For the text-containing cell, return its midpoint in (X, Y) coordinate format. 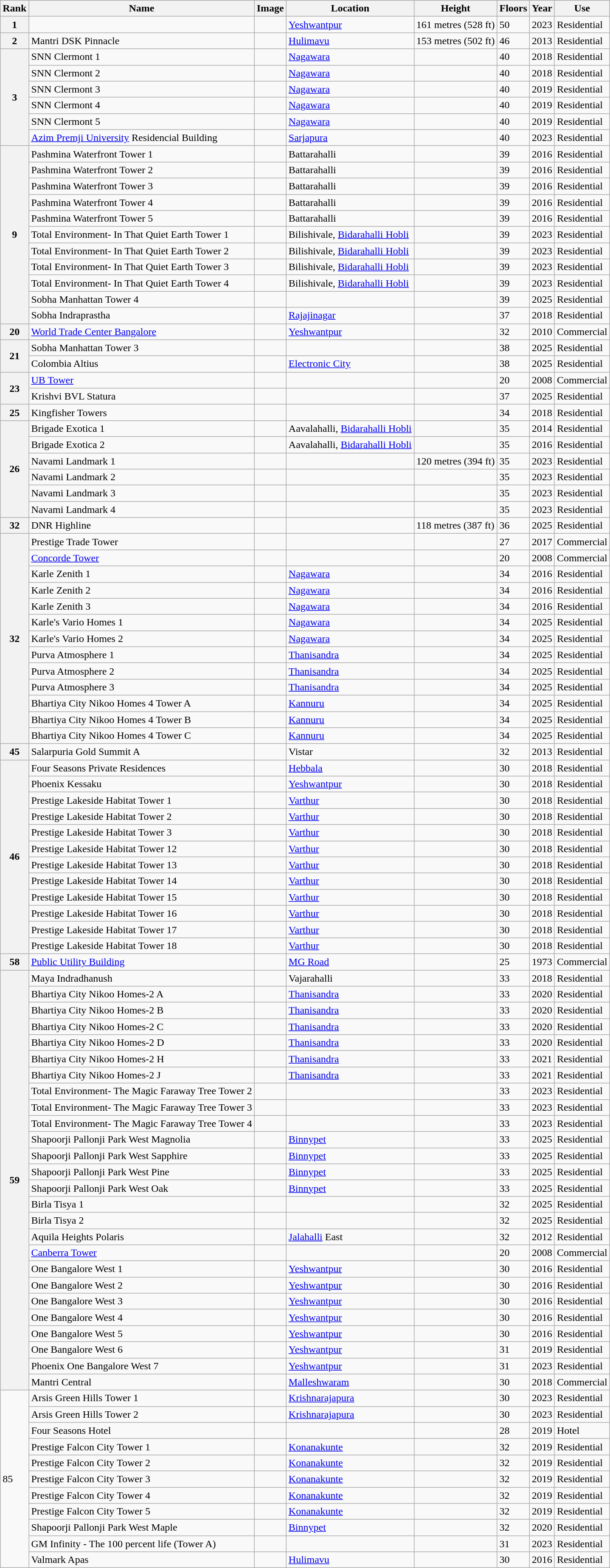
Rajajinagar (350, 315)
Hebbala (350, 768)
Vistar (350, 752)
Karle's Vario Homes 1 (142, 622)
Prestige Lakeside Habitat Tower 13 (142, 865)
Krishvi BVL Statura (142, 396)
58 (14, 962)
Pashmina Waterfront Tower 4 (142, 203)
36 (513, 526)
One Bangalore West 2 (142, 1285)
Hotel (582, 1430)
Total Environment- The Magic Faraway Tree Tower 2 (142, 1091)
One Bangalore West 3 (142, 1301)
Valmark Apas (142, 1560)
3 (14, 97)
161 metres (528 ft) (455, 25)
DNR Highline (142, 526)
2012 (542, 1237)
45 (14, 752)
Prestige Lakeside Habitat Tower 16 (142, 913)
Total Environment- In That Quiet Earth Tower 1 (142, 235)
Bhartiya City Nikoo Homes-2 C (142, 1027)
Birla Tisya 1 (142, 1204)
153 metres (502 ft) (455, 41)
Total Environment- The Magic Faraway Tree Tower 4 (142, 1123)
2014 (542, 428)
SNN Clermont 2 (142, 73)
59 (14, 1180)
Phoenix One Bangalore West 7 (142, 1366)
Canberra Tower (142, 1253)
Total Environment- The Magic Faraway Tree Tower 3 (142, 1107)
Sobha Manhattan Tower 4 (142, 299)
UB Tower (142, 380)
2017 (542, 542)
27 (513, 542)
Mantri DSK Pinnacle (142, 41)
Navami Landmark 2 (142, 477)
50 (513, 25)
Purva Atmosphere 3 (142, 687)
One Bangalore West 5 (142, 1334)
Karle Zenith 1 (142, 574)
Floors (513, 8)
Prestige Falcon City Tower 4 (142, 1495)
Prestige Lakeside Habitat Tower 1 (142, 800)
Name (142, 8)
2010 (542, 332)
Bhartiya City Nikoo Homes-2 D (142, 1043)
Prestige Trade Tower (142, 542)
MG Road (350, 962)
23 (14, 388)
Total Environment- In That Quiet Earth Tower 3 (142, 267)
Navami Landmark 4 (142, 510)
One Bangalore West 1 (142, 1269)
World Trade Center Bangalore (142, 332)
Height (455, 8)
Bhartiya City Nikoo Homes 4 Tower B (142, 720)
SNN Clermont 4 (142, 105)
Malleshwaram (350, 1382)
Brigade Exotica 2 (142, 445)
21 (14, 356)
Navami Landmark 3 (142, 493)
2 (14, 41)
Bhartiya City Nikoo Homes 4 Tower A (142, 703)
Sobha Indraprastha (142, 315)
Brigade Exotica 1 (142, 428)
Image (270, 8)
Karle Zenith 3 (142, 606)
Karle Zenith 2 (142, 590)
Shapoorji Pallonji Park West Maple (142, 1528)
Prestige Falcon City Tower 3 (142, 1479)
Purva Atmosphere 1 (142, 655)
9 (14, 234)
Pashmina Waterfront Tower 1 (142, 154)
Location (350, 8)
Phoenix Kessaku (142, 784)
1973 (542, 962)
Bhartiya City Nikoo Homes-2 J (142, 1075)
Public Utility Building (142, 962)
Karle's Vario Homes 2 (142, 639)
Shapoorji Pallonji Park West Pine (142, 1172)
Prestige Lakeside Habitat Tower 17 (142, 929)
Jalahalli East (350, 1237)
Aquila Heights Polaris (142, 1237)
Pashmina Waterfront Tower 3 (142, 186)
Rank (14, 8)
Prestige Lakeside Habitat Tower 12 (142, 849)
Four Seasons Private Residences (142, 768)
Total Environment- In That Quiet Earth Tower 2 (142, 251)
SNN Clermont 5 (142, 121)
Vajarahalli (350, 978)
26 (14, 469)
Electronic City (350, 364)
Prestige Lakeside Habitat Tower 3 (142, 833)
Four Seasons Hotel (142, 1430)
28 (513, 1430)
Prestige Lakeside Habitat Tower 18 (142, 946)
Azim Premji University Residencial Building (142, 138)
Bhartiya City Nikoo Homes-2 A (142, 994)
Prestige Lakeside Habitat Tower 15 (142, 897)
118 metres (387 ft) (455, 526)
Navami Landmark 1 (142, 461)
Shapoorji Pallonji Park West Sapphire (142, 1156)
85 (14, 1479)
Use (582, 8)
SNN Clermont 3 (142, 89)
Arsis Green Hills Tower 2 (142, 1414)
Prestige Falcon City Tower 5 (142, 1512)
Prestige Falcon City Tower 2 (142, 1463)
Maya Indradhanush (142, 978)
GM Infinity - The 100 percent life (Tower A) (142, 1544)
SNN Clermont 1 (142, 57)
One Bangalore West 4 (142, 1317)
Purva Atmosphere 2 (142, 671)
Prestige Falcon City Tower 1 (142, 1447)
Birla Tisya 2 (142, 1220)
Shapoorji Pallonji Park West Oak (142, 1188)
Concorde Tower (142, 558)
Mantri Central (142, 1382)
Total Environment- In That Quiet Earth Tower 4 (142, 283)
120 metres (394 ft) (455, 461)
Year (542, 8)
Bhartiya City Nikoo Homes-2 H (142, 1059)
Sarjapura (350, 138)
Bhartiya City Nikoo Homes-2 B (142, 1011)
Bhartiya City Nikoo Homes 4 Tower C (142, 736)
Sobha Manhattan Tower 3 (142, 348)
Prestige Lakeside Habitat Tower 2 (142, 816)
Kingfisher Towers (142, 412)
Arsis Green Hills Tower 1 (142, 1398)
Pashmina Waterfront Tower 2 (142, 170)
One Bangalore West 6 (142, 1350)
Colombia Altius (142, 364)
Shapoorji Pallonji Park West Magnolia (142, 1140)
Prestige Lakeside Habitat Tower 14 (142, 881)
Pashmina Waterfront Tower 5 (142, 219)
Salarpuria Gold Summit A (142, 752)
1 (14, 25)
